From the cell containing the given text, extract its center point as (x, y) coordinate. 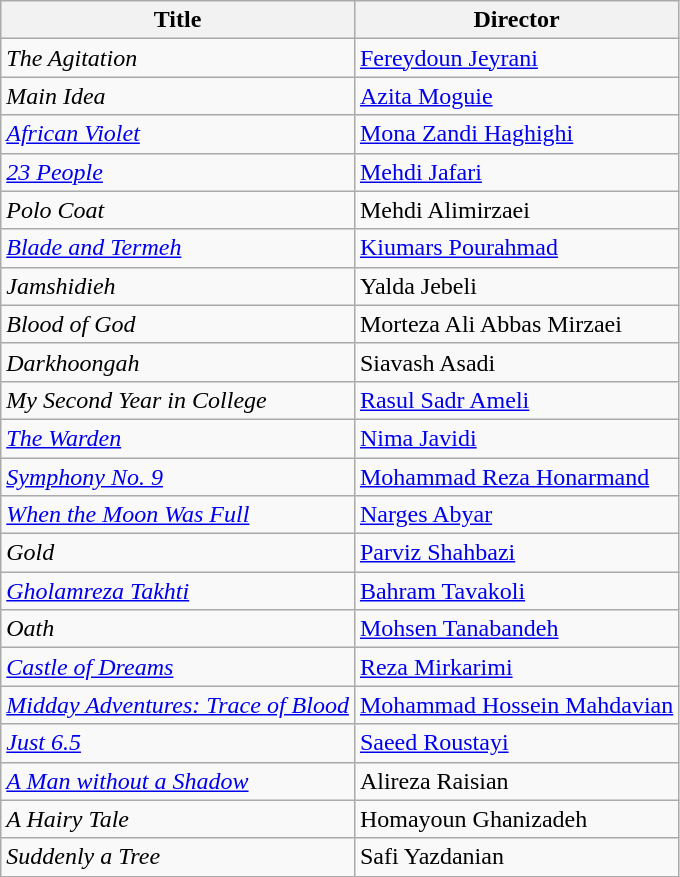
Fereydoun Jeyrani (516, 58)
Rasul Sadr Ameli (516, 400)
Gold (178, 553)
Suddenly a Tree (178, 857)
Mohammad Hossein Mahdavian (516, 705)
When the Moon Was Full (178, 515)
Just 6.5 (178, 743)
Main Idea (178, 96)
Bahram Tavakoli (516, 591)
Mohammad Reza Honarmand (516, 477)
Darkhoongah (178, 362)
Mehdi Jafari (516, 172)
Mohsen Tanabandeh (516, 629)
The Warden (178, 438)
A Hairy Tale (178, 819)
Azita Moguie (516, 96)
Director (516, 20)
Gholamreza Takhti (178, 591)
Safi Yazdanian (516, 857)
Homayoun Ghanizadeh (516, 819)
Morteza Ali Abbas Mirzaei (516, 324)
Title (178, 20)
Symphony No. 9 (178, 477)
Mehdi Alimirzaei (516, 210)
Siavash Asadi (516, 362)
My Second Year in College (178, 400)
Jamshidieh (178, 286)
Blade and Termeh (178, 248)
Parviz Shahbazi (516, 553)
Reza Mirkarimi (516, 667)
Nima Javidi (516, 438)
Mona Zandi Haghighi (516, 134)
Kiumars Pourahmad (516, 248)
Narges Abyar (516, 515)
Saeed Roustayi (516, 743)
Midday Adventures: Trace of Blood (178, 705)
23 People (178, 172)
Blood of God (178, 324)
The Agitation (178, 58)
Oath (178, 629)
A Man without a Shadow (178, 781)
Yalda Jebeli (516, 286)
Alireza Raisian (516, 781)
Polo Coat (178, 210)
Castle of Dreams (178, 667)
African Violet (178, 134)
